Search for the cell housing the specified text and yield its (X, Y) center coordinate. 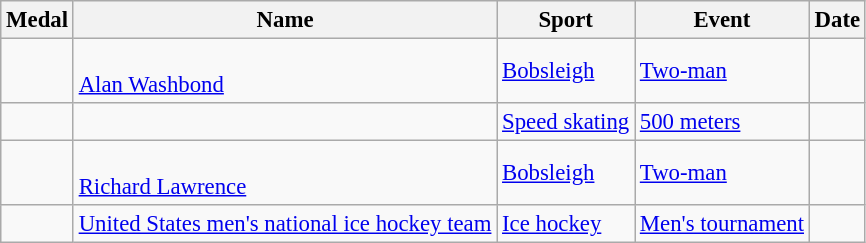
500 meters (722, 122)
Richard Lawrence (284, 174)
Event (722, 20)
Sport (566, 20)
Men's tournament (722, 224)
United States men's national ice hockey team (284, 224)
Ice hockey (566, 224)
Medal (38, 20)
Name (284, 20)
Speed skating (566, 122)
Alan Washbond (284, 72)
Date (837, 20)
